Search for the cell housing the specified text and yield its [X, Y] center coordinate. 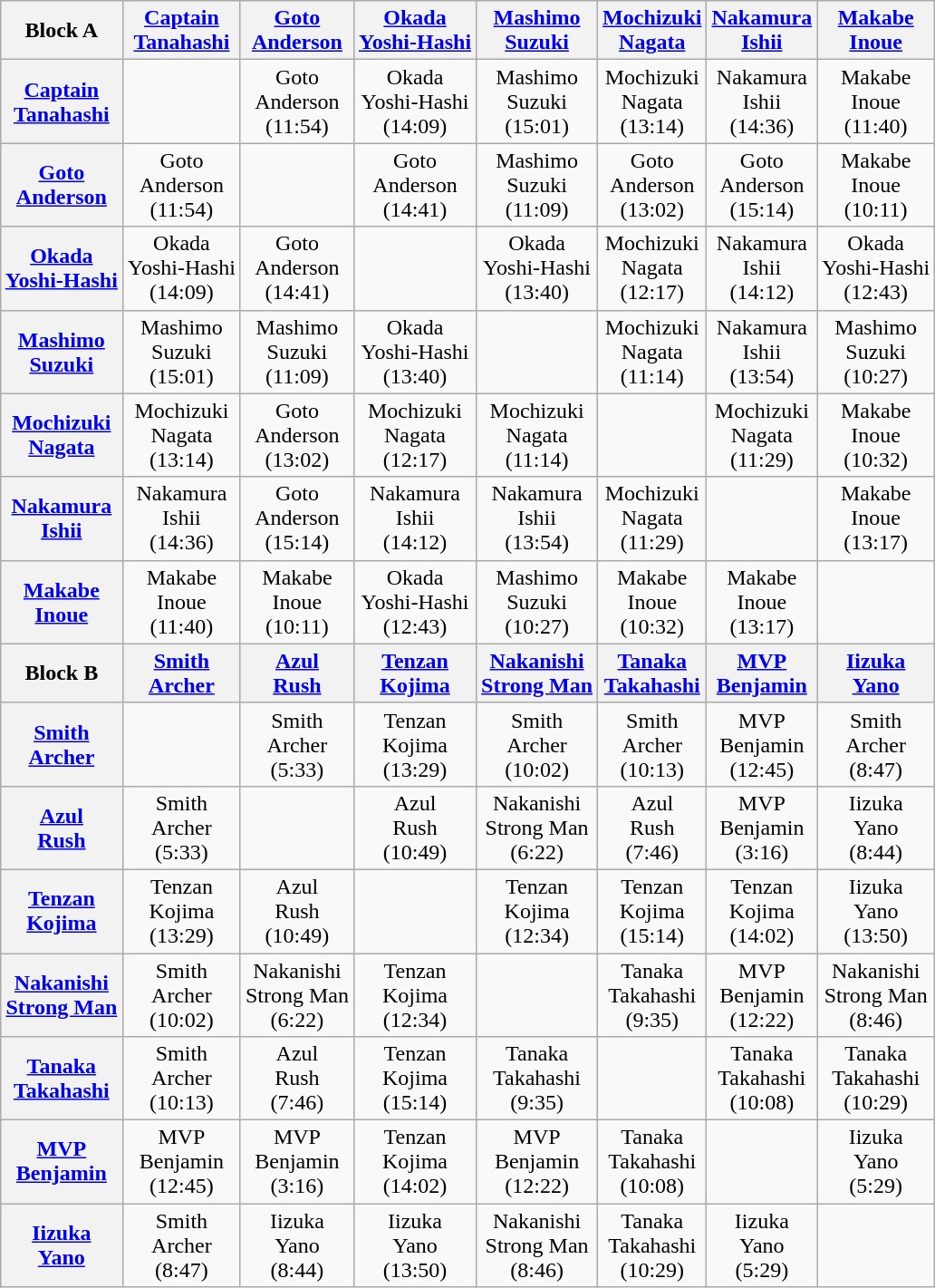
Block A [62, 31]
Block B [62, 673]
